Search for the cell housing the specified text and yield its [X, Y] center coordinate. 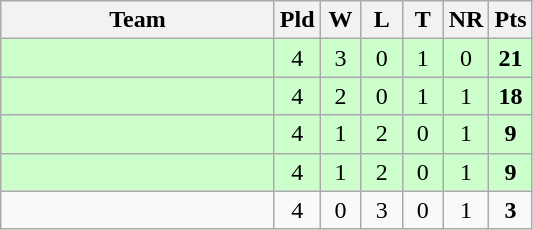
18 [510, 96]
Pld [297, 20]
L [382, 20]
Team [138, 20]
T [422, 20]
NR [466, 20]
W [340, 20]
21 [510, 58]
Pts [510, 20]
